Capture the cell that displays the provided text and extract its (X, Y) central coordinate. 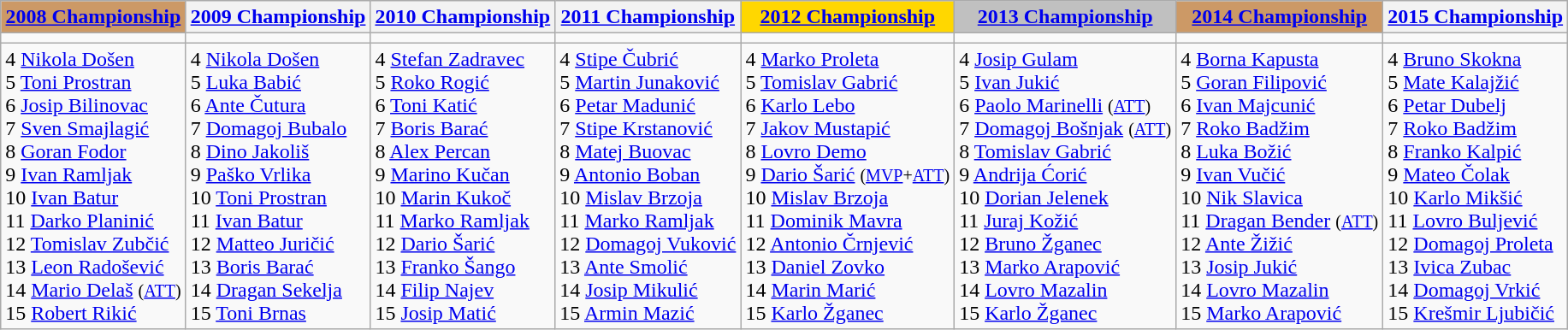
2015 Championship (1476, 17)
2010 Championship (463, 17)
2012 Championship (848, 17)
2011 Championship (648, 17)
2008 Championship (93, 17)
2014 Championship (1280, 17)
2009 Championship (278, 17)
2013 Championship (1066, 17)
